Locate the cell with the specified text and output its (x, y) center coordinate. 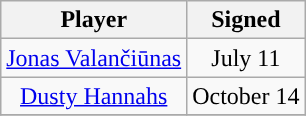
July 11 (246, 58)
Signed (246, 20)
Dusty Hannahs (94, 96)
Jonas Valančiūnas (94, 58)
October 14 (246, 96)
Player (94, 20)
